Extract the [X, Y] coordinate from the center of the cell holding the provided text.  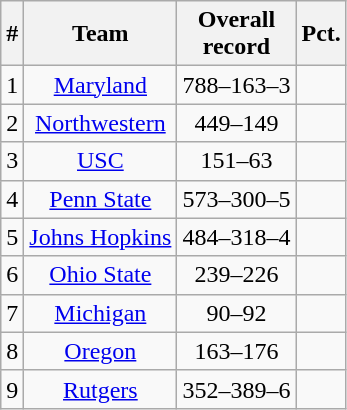
163–176 [236, 351]
2 [12, 123]
449–149 [236, 123]
Oregon [100, 351]
USC [100, 161]
3 [12, 161]
Team [100, 34]
90–92 [236, 313]
151–63 [236, 161]
788–163–3 [236, 85]
Michigan [100, 313]
1 [12, 85]
Penn State [100, 199]
239–226 [236, 275]
4 [12, 199]
8 [12, 351]
484–318–4 [236, 237]
Northwestern [100, 123]
Ohio State [100, 275]
Maryland [100, 85]
352–389–6 [236, 389]
5 [12, 237]
6 [12, 275]
573–300–5 [236, 199]
7 [12, 313]
Rutgers [100, 389]
Johns Hopkins [100, 237]
Pct. [321, 34]
# [12, 34]
Overallrecord [236, 34]
9 [12, 389]
